Locate the cell with the specified text and output its (X, Y) center coordinate. 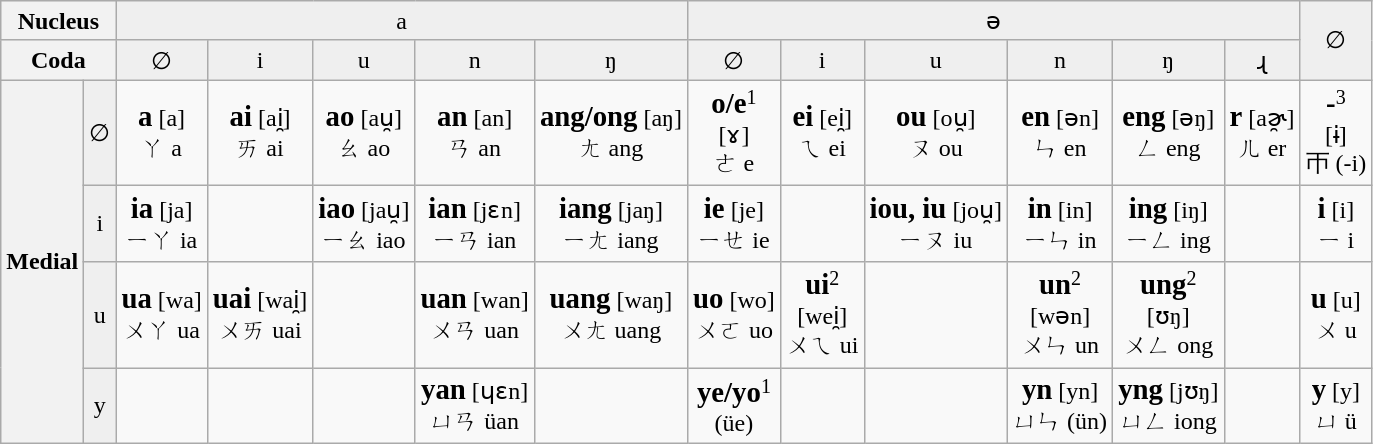
ui2[wei̯]ㄨㄟ ui (822, 314)
iang [jaŋ]ㄧㄤ iang (610, 224)
i [i]ㄧ i (1336, 224)
ung2[ʊŋ]ㄨㄥ ong (1168, 314)
iou, iu [jou̯]ㄧㄡ iu (936, 224)
en [ən]ㄣ en (1060, 133)
ou [ou̯]ㄡ ou (936, 133)
an [an]ㄢ an (474, 133)
ing [iŋ]ㄧㄥ ing (1168, 224)
uai [wai̯]ㄨㄞ uai (260, 314)
ia [ja]ㄧㄚ ia (162, 224)
y (100, 406)
yng [jʊŋ]ㄩㄥ iong (1168, 406)
ang/ong [aŋ]ㄤ ang (610, 133)
o/e1[ɤ]ㄜ e (734, 133)
ua [wa]ㄨㄚ ua (162, 314)
Medial (42, 262)
ə (994, 21)
ei [ei̯]ㄟ ei (822, 133)
uo [wo]ㄨㄛ uo (734, 314)
eng [əŋ]ㄥ eng (1168, 133)
ian [jɛn]ㄧㄢ ian (474, 224)
u [u]ㄨ u (1336, 314)
ie [je]ㄧㄝ ie (734, 224)
ao [au̯]ㄠ ao (364, 133)
ai [ai̯]ㄞ ai (260, 133)
a [a]ㄚ a (162, 133)
-3 [ɨ]ㄭ (-i) (1336, 133)
uang [waŋ]ㄨㄤ uang (610, 314)
Coda (58, 60)
y [y]ㄩ ü (1336, 406)
Nucleus (58, 21)
yn [yn]ㄩㄣ (ün) (1060, 406)
ye/yo1 (üe) (734, 406)
r [aɚ̯]ㄦ er (1262, 133)
in [in]ㄧㄣ in (1060, 224)
ɻ (1262, 60)
un2[wən]ㄨㄣ un (1060, 314)
iao [jau̯]ㄧㄠ iao (364, 224)
yan [ɥɛn]ㄩㄢ üan (474, 406)
a (402, 21)
uan [wan]ㄨㄢ uan (474, 314)
